Detect which cell encompasses the target text, then output its (x, y) center coordinate. 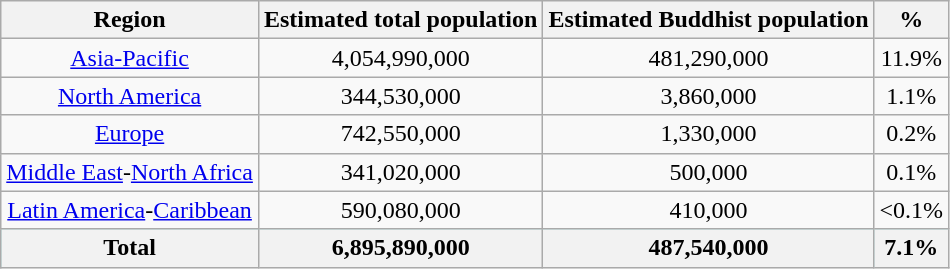
1,330,000 (708, 134)
North America (130, 96)
Middle East-North Africa (130, 172)
500,000 (708, 172)
Region (130, 20)
344,530,000 (400, 96)
341,020,000 (400, 172)
Asia-Pacific (130, 58)
410,000 (708, 210)
Europe (130, 134)
0.2% (912, 134)
4,054,990,000 (400, 58)
Total (130, 248)
7.1% (912, 248)
742,550,000 (400, 134)
1.1% (912, 96)
Estimated Buddhist population (708, 20)
Estimated total population (400, 20)
% (912, 20)
487,540,000 (708, 248)
590,080,000 (400, 210)
11.9% (912, 58)
<0.1% (912, 210)
Latin America-Caribbean (130, 210)
6,895,890,000 (400, 248)
481,290,000 (708, 58)
0.1% (912, 172)
3,860,000 (708, 96)
